Determine the (X, Y) coordinate at the center of the cell enclosing the given text.  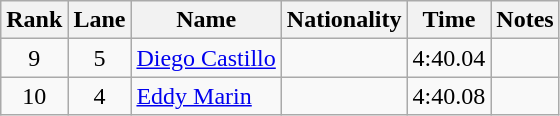
4 (100, 96)
Notes (525, 20)
Diego Castillo (206, 58)
Lane (100, 20)
Rank (34, 20)
Name (206, 20)
Nationality (344, 20)
5 (100, 58)
Time (449, 20)
9 (34, 58)
4:40.08 (449, 96)
4:40.04 (449, 58)
Eddy Marin (206, 96)
10 (34, 96)
